Capture the cell that displays the provided text and extract its [x, y] central coordinate. 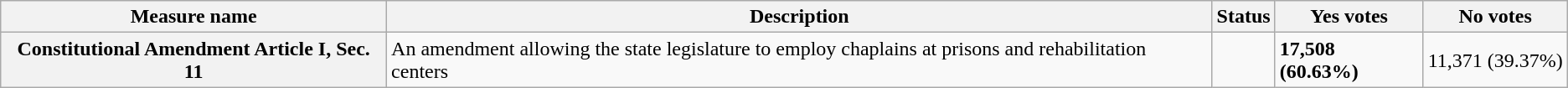
Description [799, 17]
Measure name [194, 17]
11,371 (39.37%) [1495, 60]
No votes [1495, 17]
17,508 (60.63%) [1349, 60]
Yes votes [1349, 17]
An amendment allowing the state legislature to employ chaplains at prisons and rehabilitation centers [799, 60]
Constitutional Amendment Article I, Sec. 11 [194, 60]
Status [1243, 17]
